Find where the given text appears and provide that cell's center as [x, y] coordinate. 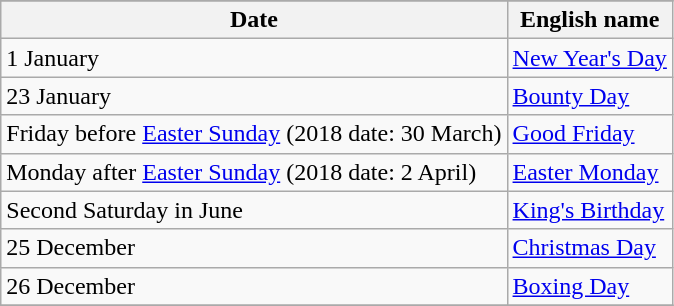
Good Friday [590, 134]
25 December [254, 248]
English name [590, 20]
Bounty Day [590, 96]
Friday before Easter Sunday (2018 date: 30 March) [254, 134]
New Year's Day [590, 58]
Christmas Day [590, 248]
Easter Monday [590, 172]
26 December [254, 286]
King's Birthday [590, 210]
1 January [254, 58]
Date [254, 20]
23 January [254, 96]
Second Saturday in June [254, 210]
Monday after Easter Sunday (2018 date: 2 April) [254, 172]
Boxing Day [590, 286]
